Find where the given text appears and provide that cell's center as [X, Y] coordinate. 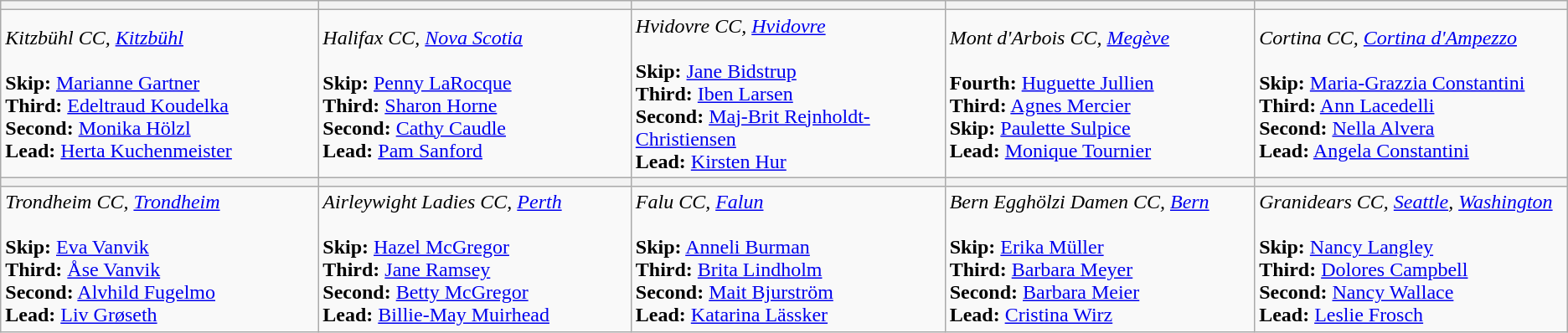
Bern Egghölzi Damen CC, BernSkip: Erika Müller Third: Barbara Meyer Second: Barbara Meier Lead: Cristina Wirz [1099, 259]
Mont d'Arbois CC, MegèveFourth: Huguette Jullien Third: Agnes Mercier Skip: Paulette Sulpice Lead: Monique Tournier [1099, 94]
Trondheim CC, TrondheimSkip: Eva Vanvik Third: Åse Vanvik Second: Alvhild Fugelmo Lead: Liv Grøseth [159, 259]
Granidears CC, Seattle, WashingtonSkip: Nancy Langley Third: Dolores Campbell Second: Nancy Wallace Lead: Leslie Frosch [1411, 259]
Cortina CC, Cortina d'AmpezzoSkip: Maria-Grazzia Constantini Third: Ann Lacedelli Second: Nella Alvera Lead: Angela Constantini [1411, 94]
Hvidovre CC, HvidovreSkip: Jane Bidstrup Third: Iben Larsen Second: Maj-Brit Rejnholdt-Christiensen Lead: Kirsten Hur [787, 94]
Kitzbühl CC, KitzbühlSkip: Marianne Gartner Third: Edeltraud Koudelka Second: Monika Hölzl Lead: Herta Kuchenmeister [159, 94]
Falu CC, FalunSkip: Anneli Burman Third: Brita Lindholm Second: Mait Bjurström Lead: Katarina Lässker [787, 259]
Airleywight Ladies CC, PerthSkip: Hazel McGregor Third: Jane Ramsey Second: Betty McGregor Lead: Billie-May Muirhead [475, 259]
Halifax CC, Nova ScotiaSkip: Penny LaRocque Third: Sharon Horne Second: Cathy Caudle Lead: Pam Sanford [475, 94]
